Extract the (x, y) coordinate from the center of the cell holding the provided text.  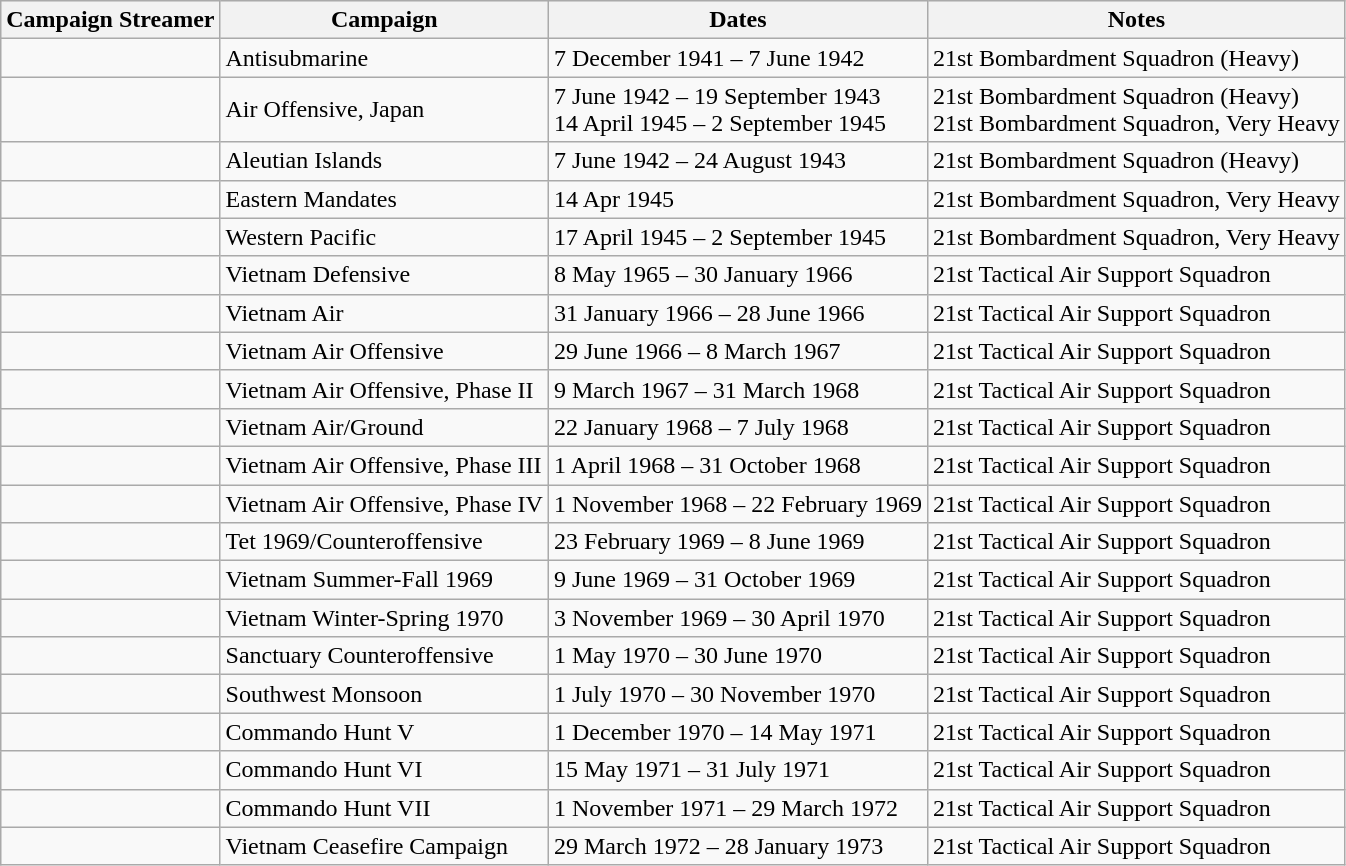
7 June 1942 – 24 August 1943 (738, 161)
1 December 1970 – 14 May 1971 (738, 732)
Campaign Streamer (110, 20)
Commando Hunt VI (384, 770)
22 January 1968 – 7 July 1968 (738, 427)
Vietnam Summer-Fall 1969 (384, 580)
Aleutian Islands (384, 161)
1 November 1968 – 22 February 1969 (738, 503)
Sanctuary Counteroffensive (384, 656)
Campaign (384, 20)
Vietnam Air Offensive, Phase IV (384, 503)
Vietnam Air/Ground (384, 427)
1 May 1970 – 30 June 1970 (738, 656)
Vietnam Air Offensive, Phase II (384, 389)
Western Pacific (384, 237)
Eastern Mandates (384, 199)
Vietnam Ceasefire Campaign (384, 846)
9 June 1969 – 31 October 1969 (738, 580)
3 November 1969 – 30 April 1970 (738, 618)
Southwest Monsoon (384, 694)
15 May 1971 – 31 July 1971 (738, 770)
21st Bombardment Squadron (Heavy)21st Bombardment Squadron, Very Heavy (1136, 110)
9 March 1967 – 31 March 1968 (738, 389)
Vietnam Air (384, 313)
Antisubmarine (384, 58)
31 January 1966 – 28 June 1966 (738, 313)
14 Apr 1945 (738, 199)
Commando Hunt VII (384, 808)
Dates (738, 20)
Air Offensive, Japan (384, 110)
29 March 1972 – 28 January 1973 (738, 846)
17 April 1945 – 2 September 1945 (738, 237)
7 June 1942 – 19 September 194314 April 1945 – 2 September 1945 (738, 110)
1 November 1971 – 29 March 1972 (738, 808)
Vietnam Air Offensive (384, 351)
Vietnam Air Offensive, Phase III (384, 465)
7 December 1941 – 7 June 1942 (738, 58)
Commando Hunt V (384, 732)
Tet 1969/Counteroffensive (384, 542)
23 February 1969 – 8 June 1969 (738, 542)
Notes (1136, 20)
8 May 1965 – 30 January 1966 (738, 275)
Vietnam Defensive (384, 275)
1 April 1968 – 31 October 1968 (738, 465)
Vietnam Winter-Spring 1970 (384, 618)
1 July 1970 – 30 November 1970 (738, 694)
29 June 1966 – 8 March 1967 (738, 351)
